Pinpoint the cell where the given text exists, returning its (x, y) midpoint coordinate. 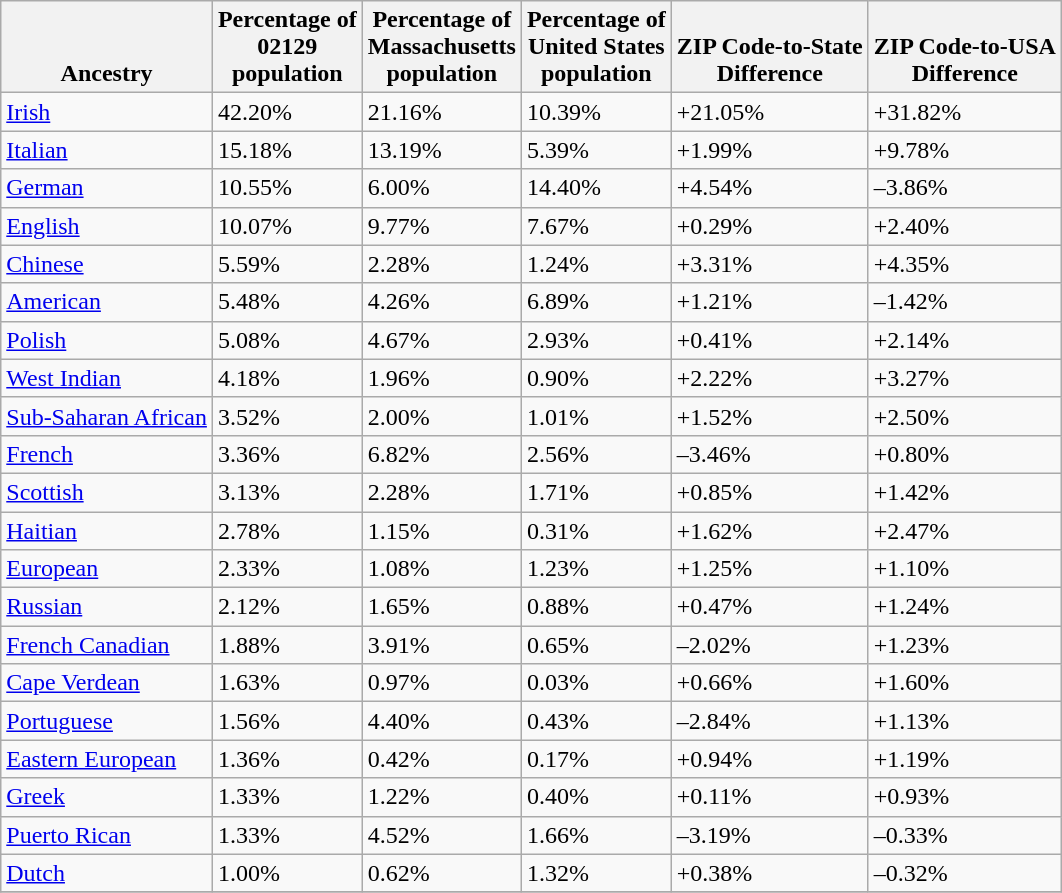
1.65% (442, 607)
1.23% (596, 569)
0.62% (442, 873)
Portuguese (107, 721)
Russian (107, 607)
1.00% (287, 873)
+0.94% (770, 759)
+31.82% (964, 112)
+1.42% (964, 492)
German (107, 188)
3.13% (287, 492)
0.97% (442, 683)
ZIP Code-to-StateDifference (770, 47)
–3.19% (770, 835)
+1.21% (770, 302)
1.08% (442, 569)
+1.24% (964, 607)
+1.19% (964, 759)
Puerto Rican (107, 835)
English (107, 226)
10.07% (287, 226)
+0.80% (964, 454)
–1.42% (964, 302)
+0.66% (770, 683)
2.56% (596, 454)
+0.38% (770, 873)
1.71% (596, 492)
+1.13% (964, 721)
3.91% (442, 645)
0.88% (596, 607)
5.08% (287, 340)
5.59% (287, 264)
+2.14% (964, 340)
+0.93% (964, 797)
6.00% (442, 188)
0.40% (596, 797)
+0.11% (770, 797)
3.36% (287, 454)
2.78% (287, 531)
+1.10% (964, 569)
10.39% (596, 112)
Irish (107, 112)
+1.62% (770, 531)
1.96% (442, 378)
0.31% (596, 531)
+4.35% (964, 264)
2.33% (287, 569)
1.56% (287, 721)
1.01% (596, 416)
+21.05% (770, 112)
+3.27% (964, 378)
–2.84% (770, 721)
1.63% (287, 683)
+0.85% (770, 492)
+1.99% (770, 150)
4.18% (287, 378)
10.55% (287, 188)
2.12% (287, 607)
Scottish (107, 492)
Chinese (107, 264)
French (107, 454)
21.16% (442, 112)
+1.52% (770, 416)
42.20% (287, 112)
+9.78% (964, 150)
1.24% (596, 264)
–2.02% (770, 645)
Italian (107, 150)
+2.50% (964, 416)
Greek (107, 797)
1.32% (596, 873)
American (107, 302)
Eastern European (107, 759)
4.40% (442, 721)
European (107, 569)
ZIP Code-to-USADifference (964, 47)
Percentage ofUnited Statespopulation (596, 47)
Cape Verdean (107, 683)
4.52% (442, 835)
1.66% (596, 835)
–3.46% (770, 454)
+1.60% (964, 683)
0.03% (596, 683)
Percentage ofMassachusettspopulation (442, 47)
5.39% (596, 150)
2.93% (596, 340)
+0.41% (770, 340)
Haitian (107, 531)
6.82% (442, 454)
9.77% (442, 226)
+3.31% (770, 264)
4.67% (442, 340)
–0.32% (964, 873)
6.89% (596, 302)
3.52% (287, 416)
Sub-Saharan African (107, 416)
Polish (107, 340)
5.48% (287, 302)
1.36% (287, 759)
+0.29% (770, 226)
–3.86% (964, 188)
4.26% (442, 302)
+0.47% (770, 607)
7.67% (596, 226)
0.43% (596, 721)
Ancestry (107, 47)
+1.23% (964, 645)
13.19% (442, 150)
15.18% (287, 150)
2.00% (442, 416)
1.15% (442, 531)
0.17% (596, 759)
0.90% (596, 378)
14.40% (596, 188)
West Indian (107, 378)
0.65% (596, 645)
+2.22% (770, 378)
+2.47% (964, 531)
–0.33% (964, 835)
Dutch (107, 873)
French Canadian (107, 645)
+4.54% (770, 188)
1.88% (287, 645)
+2.40% (964, 226)
1.22% (442, 797)
+1.25% (770, 569)
0.42% (442, 759)
Percentage of02129population (287, 47)
